Find where the given text appears and provide that cell's center as (X, Y) coordinate. 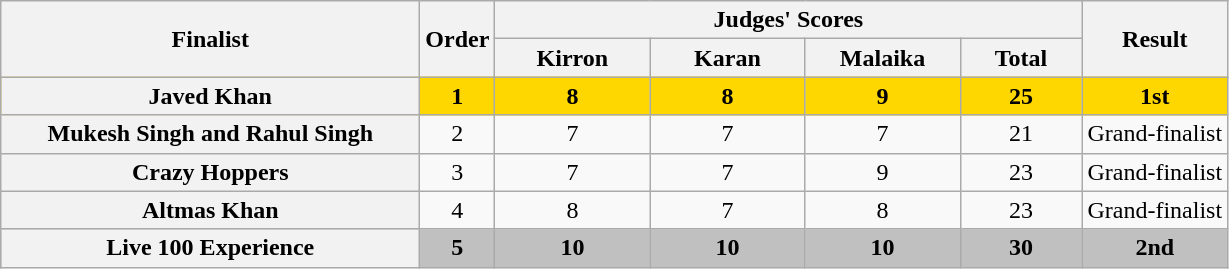
Altmas Khan (210, 210)
Order (458, 39)
25 (1021, 96)
Javed Khan (210, 96)
2nd (1155, 248)
Judges' Scores (788, 20)
Total (1021, 58)
3 (458, 172)
Live 100 Experience (210, 248)
30 (1021, 248)
1st (1155, 96)
21 (1021, 134)
2 (458, 134)
Finalist (210, 39)
5 (458, 248)
Kirron (572, 58)
Result (1155, 39)
Karan (728, 58)
Malaika (882, 58)
Mukesh Singh and Rahul Singh (210, 134)
1 (458, 96)
Crazy Hoppers (210, 172)
4 (458, 210)
